For the text-containing cell, return its midpoint in [x, y] coordinate format. 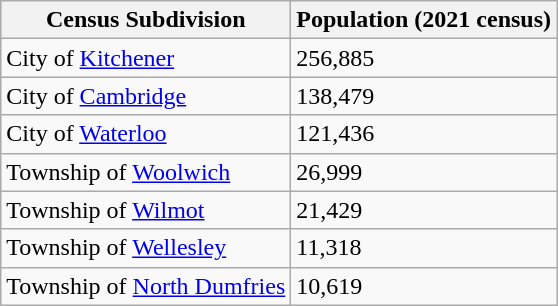
Township of Woolwich [146, 172]
26,999 [424, 172]
256,885 [424, 58]
11,318 [424, 248]
Census Subdivision [146, 20]
City of Cambridge [146, 96]
121,436 [424, 134]
Township of North Dumfries [146, 286]
21,429 [424, 210]
138,479 [424, 96]
City of Kitchener [146, 58]
Township of Wilmot [146, 210]
City of Waterloo [146, 134]
10,619 [424, 286]
Township of Wellesley [146, 248]
Population (2021 census) [424, 20]
